Scan for the cell matching the given text and deliver its [X, Y] coordinate at center. 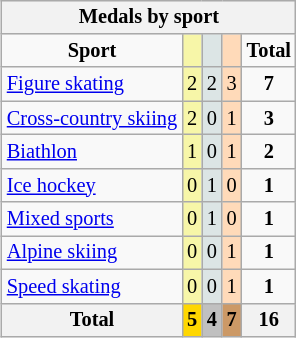
16 [269, 320]
Biathlon [92, 152]
Figure skating [92, 84]
Ice hockey [92, 185]
Speed skating [92, 286]
Alpine skiing [92, 253]
Sport [92, 51]
5 [192, 320]
Medals by sport [149, 17]
Mixed sports [92, 219]
Cross-country skiing [92, 118]
4 [212, 320]
